For the text-containing cell, return its midpoint in (x, y) coordinate format. 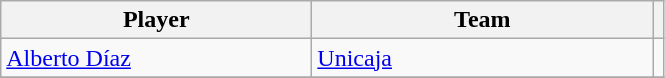
Alberto Díaz (156, 58)
Player (156, 20)
Unicaja (482, 58)
Team (482, 20)
